Scan for the cell matching the given text and deliver its [x, y] coordinate at center. 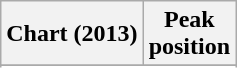
Peakposition [189, 34]
Chart (2013) [72, 34]
